Return the [X, Y] coordinate for the center point of the cell that contains the specified text.  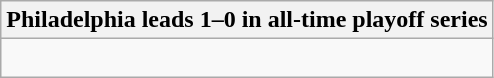
Philadelphia leads 1–0 in all-time playoff series [247, 20]
